Identify which cell holds the provided text, then report its (X, Y) central coordinate. 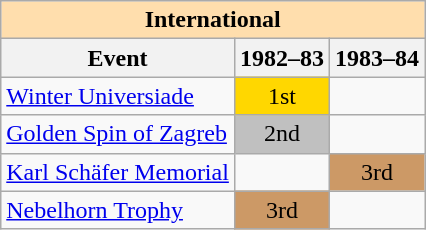
Karl Schäfer Memorial (118, 172)
International (213, 20)
2nd (282, 134)
Winter Universiade (118, 96)
1983–84 (376, 58)
Nebelhorn Trophy (118, 210)
1st (282, 96)
1982–83 (282, 58)
Event (118, 58)
Golden Spin of Zagreb (118, 134)
